Determine the [x, y] coordinate at the center of the cell enclosing the given text.  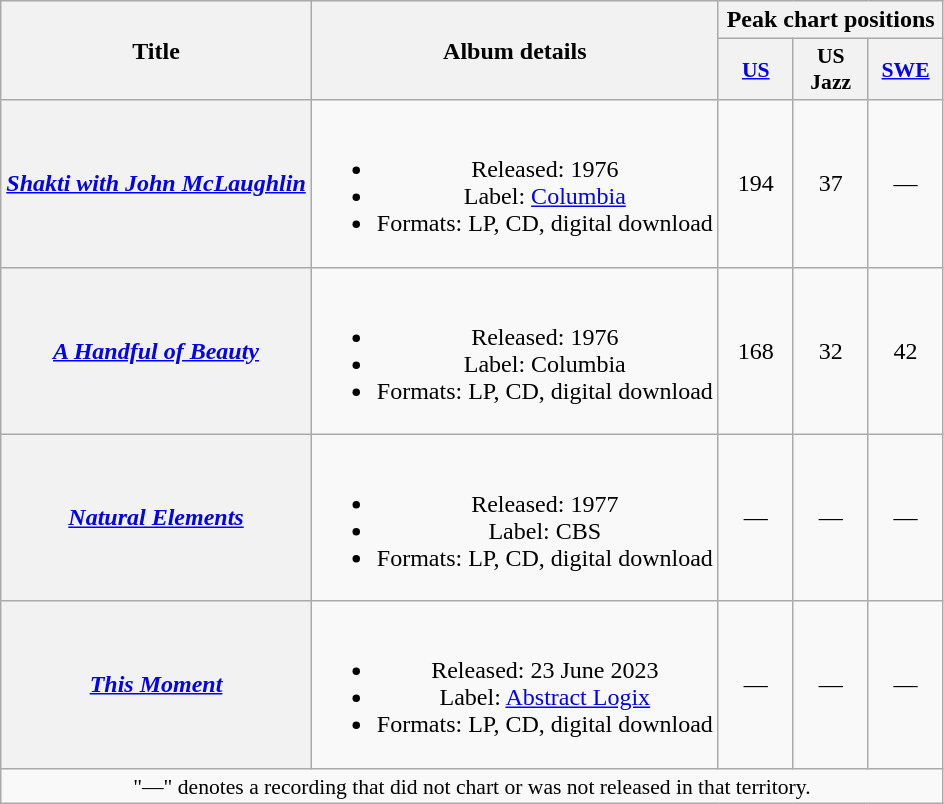
This Moment [156, 684]
Released: 23 June 2023Label: Abstract LogixFormats: LP, CD, digital download [514, 684]
SWE [906, 70]
A Handful of Beauty [156, 350]
Album details [514, 50]
Title [156, 50]
Natural Elements [156, 518]
US [756, 70]
32 [830, 350]
194 [756, 184]
Released: 1977Label: CBSFormats: LP, CD, digital download [514, 518]
37 [830, 184]
42 [906, 350]
US Jazz [830, 70]
Shakti with John McLaughlin [156, 184]
Peak chart positions [830, 20]
"—" denotes a recording that did not chart or was not released in that territory. [472, 786]
168 [756, 350]
